Pinpoint the cell where the given text exists, returning its [X, Y] midpoint coordinate. 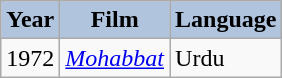
Mohabbat [115, 58]
Language [226, 20]
Film [115, 20]
Year [30, 20]
1972 [30, 58]
Urdu [226, 58]
